Provide the (x, y) coordinate of the cell's center where the given text is located.  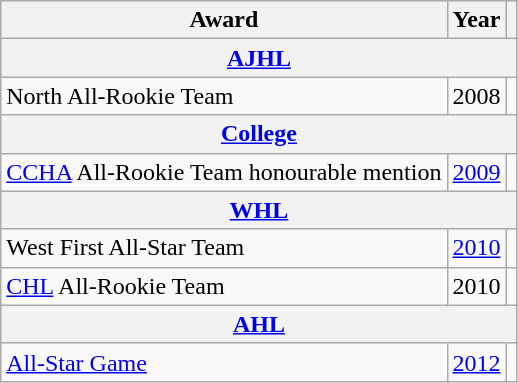
AHL (259, 324)
CCHA All-Rookie Team honourable mention (224, 172)
North All-Rookie Team (224, 96)
West First All-Star Team (224, 248)
AJHL (259, 58)
2009 (476, 172)
Award (224, 20)
All-Star Game (224, 362)
2008 (476, 96)
Year (476, 20)
WHL (259, 210)
College (259, 134)
CHL All-Rookie Team (224, 286)
2012 (476, 362)
